Determine the (x, y) coordinate at the center of the cell enclosing the given text.  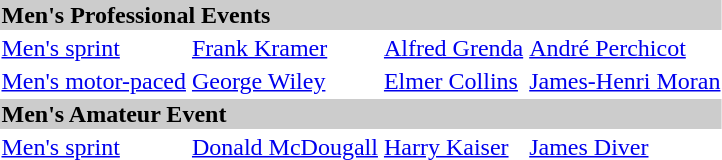
Elmer Collins (453, 81)
Men's Professional Events (361, 15)
André Perchicot (625, 48)
Alfred Grenda (453, 48)
Men's Amateur Event (361, 114)
Frank Kramer (284, 48)
Men's sprint (94, 48)
George Wiley (284, 81)
Men's motor-paced (94, 81)
James-Henri Moran (625, 81)
